Locate the cell with the specified text and output its [X, Y] center coordinate. 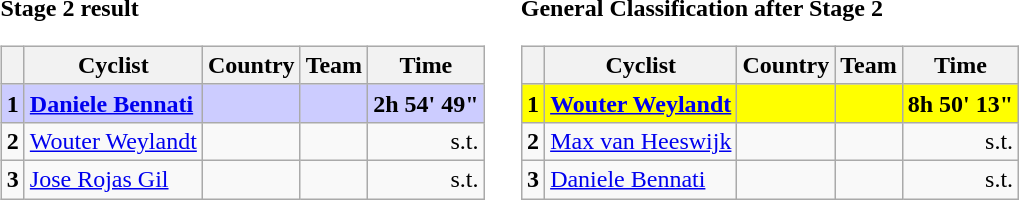
2h 54' 49" [426, 103]
Jose Rojas Gil [113, 179]
8h 50' 13" [960, 103]
Max van Heeswijk [641, 141]
